Return the (X, Y) coordinate for the center point of the cell that contains the specified text.  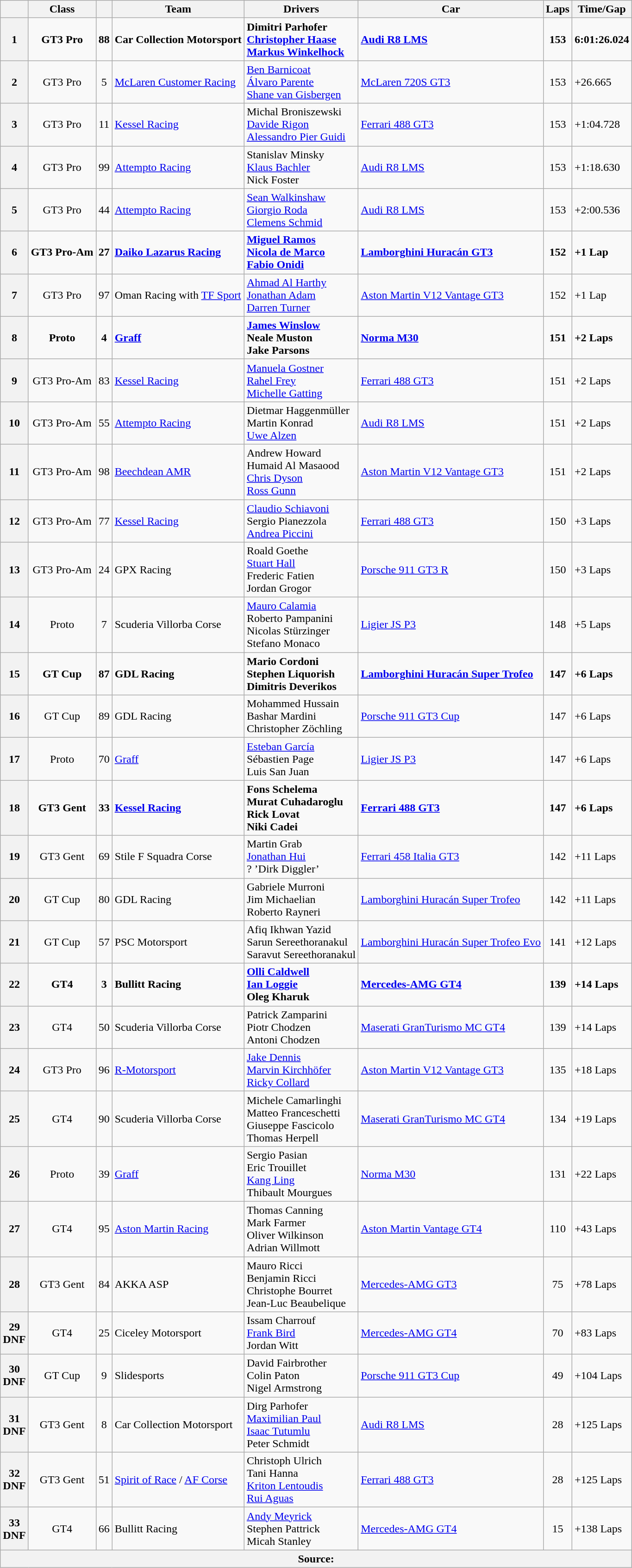
McLaren Customer Racing (178, 82)
32DNF (14, 1480)
98 (104, 471)
22 (14, 985)
Afiq Ikhwan Yazid Sarun Sereethoranakul Saravut Sereethoranakul (301, 942)
Dirg Parhofer Maximilian Paul Isaac Tutumlu Peter Schmidt (301, 1424)
Fons Schelema Murat Cuhadaroglu Rick Lovat Niki Cadei (301, 808)
Stanislav Minsky Klaus Bachler Nick Foster (301, 167)
96 (104, 1070)
18 (14, 808)
David Fairbrother Colin Paton Nigel Armstrong (301, 1376)
51 (104, 1480)
88 (104, 39)
99 (104, 167)
19 (14, 857)
Time/Gap (602, 9)
50 (104, 1027)
Oman Racing with TF Sport (178, 295)
Andrew Howard Humaid Al Masaood Chris Dyson Ross Gunn (301, 471)
AKKA ASP (178, 1285)
+22 Laps (602, 1173)
Sean Walkinshaw Giorgio Roda Clemens Schmid (301, 210)
+78 Laps (602, 1285)
Christoph Ulrich Tani Hanna Kriton Lentoudis Rui Aguas (301, 1480)
44 (104, 210)
10 (14, 423)
Mercedes-AMG GT3 (451, 1285)
Aston Martin Vantage GT4 (451, 1229)
Team (178, 9)
Jake Dennis Marvin Kirchhöfer Ricky Collard (301, 1070)
Esteban García Sébastien Page Luis San Juan (301, 759)
+5 Laps (602, 625)
Lamborghini Huracán GT3 (451, 252)
Ahmad Al Harthy Jonathan Adam Darren Turner (301, 295)
12 (14, 521)
Claudio Schiavoni Sergio Pianezzola Andrea Piccini (301, 521)
69 (104, 857)
14 (14, 625)
Ben Barnicoat Álvaro Parente Shane van Gisbergen (301, 82)
+1:04.728 (602, 125)
141 (558, 942)
+104 Laps (602, 1376)
Manuela Gostner Rahel Frey Michelle Gatting (301, 380)
+12 Laps (602, 942)
Mauro Calamia Roberto Pampanini Nicolas Stürzinger Stefano Monaco (301, 625)
Class (62, 9)
+18 Laps (602, 1070)
95 (104, 1229)
26 (14, 1173)
75 (558, 1285)
90 (104, 1119)
Mohammed Hussain Bashar Mardini Christopher Zöchling (301, 716)
Gabriele Murroni Jim Michaelian Roberto Rayneri (301, 899)
Roald Goethe Stuart Hall Frederic Fatien Jordan Grogor (301, 570)
21 (14, 942)
66 (104, 1529)
13 (14, 570)
McLaren 720S GT3 (451, 82)
Andy Meyrick Stephen Pattrick Micah Stanley (301, 1529)
+26.665 (602, 82)
6 (14, 252)
83 (104, 380)
Sergio Pasian Eric Trouillet Kang Ling Thibault Mourgues (301, 1173)
Daiko Lazarus Racing (178, 252)
Beechdean AMR (178, 471)
Aston Martin Racing (178, 1229)
Dietmar Haggenmüller Martin Konrad Uwe Alzen (301, 423)
Drivers (301, 9)
PSC Motorsport (178, 942)
17 (14, 759)
16 (14, 716)
Ciceley Motorsport (178, 1333)
110 (558, 1229)
Martin Grab Jonathan Hui? ’Dirk Diggler’ (301, 857)
+19 Laps (602, 1119)
Miguel Ramos Nicola de Marco Fabio Onidi (301, 252)
31DNF (14, 1424)
Slidesports (178, 1376)
+1:18.630 (602, 167)
6:01:26.024 (602, 39)
+83 Laps (602, 1333)
33DNF (14, 1529)
148 (558, 625)
Mario Cordoni Stephen Liquorish Dimitris Deverikos (301, 674)
Laps (558, 9)
1 (14, 39)
Ferrari 458 Italia GT3 (451, 857)
135 (558, 1070)
+2:00.536 (602, 210)
+138 Laps (602, 1529)
57 (104, 942)
39 (104, 1173)
Thomas Canning Mark Farmer Oliver Wilkinson Adrian Willmott (301, 1229)
87 (104, 674)
Michal Broniszewski Davide Rigon Alessandro Pier Guidi (301, 125)
97 (104, 295)
29DNF (14, 1333)
Lamborghini Huracán Super Trofeo Evo (451, 942)
Source: (316, 1559)
R-Motorsport (178, 1070)
Porsche 911 GT3 R (451, 570)
Stile F Squadra Corse (178, 857)
Dimitri Parhofer Christopher Haase Markus Winkelhock (301, 39)
Issam Charrouf Frank Bird Jordan Witt (301, 1333)
80 (104, 899)
134 (558, 1119)
Mauro Ricci Benjamin Ricci Christophe Bourret Jean-Luc Beaubelique (301, 1285)
84 (104, 1285)
GPX Racing (178, 570)
33 (104, 808)
49 (558, 1376)
131 (558, 1173)
30DNF (14, 1376)
89 (104, 716)
Spirit of Race / AF Corse (178, 1480)
James Winslow Neale Muston Jake Parsons (301, 338)
Olli Caldwell Ian Loggie Oleg Kharuk (301, 985)
20 (14, 899)
2 (14, 82)
+43 Laps (602, 1229)
23 (14, 1027)
Patrick Zamparini Piotr Chodzen Antoni Chodzen (301, 1027)
77 (104, 521)
Car (451, 9)
55 (104, 423)
Michele Camarlinghi Matteo Franceschetti Giuseppe Fascicolo Thomas Herpell (301, 1119)
